Determine the [x, y] coordinate at the center of the cell enclosing the given text.  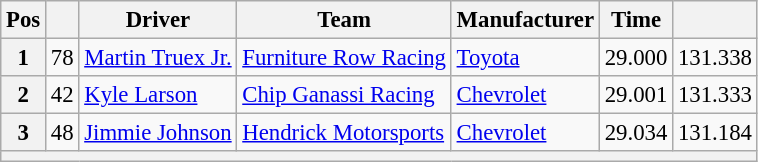
Time [636, 20]
29.000 [636, 58]
29.001 [636, 95]
Kyle Larson [158, 95]
Martin Truex Jr. [158, 58]
131.333 [716, 95]
1 [24, 58]
131.338 [716, 58]
Hendrick Motorsports [344, 133]
3 [24, 133]
29.034 [636, 133]
Team [344, 20]
Chip Ganassi Racing [344, 95]
Driver [158, 20]
Toyota [525, 58]
Furniture Row Racing [344, 58]
Jimmie Johnson [158, 133]
48 [62, 133]
2 [24, 95]
Manufacturer [525, 20]
131.184 [716, 133]
78 [62, 58]
42 [62, 95]
Pos [24, 20]
